Find where the given text appears and provide that cell's center as [x, y] coordinate. 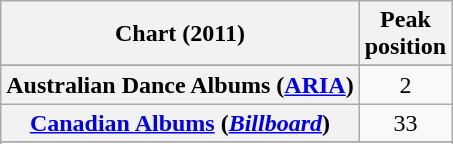
Chart (2011) [180, 34]
Australian Dance Albums (ARIA) [180, 85]
33 [405, 123]
Canadian Albums (Billboard) [180, 123]
2 [405, 85]
Peakposition [405, 34]
